Determine the (X, Y) coordinate at the center of the cell enclosing the given text.  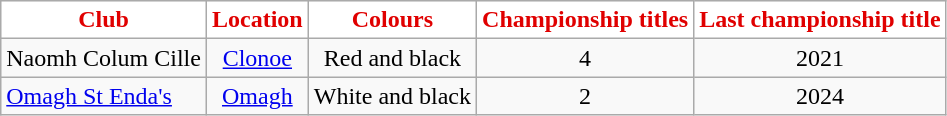
Location (257, 20)
2024 (820, 96)
2 (586, 96)
Omagh (257, 96)
Red and black (392, 58)
Clonoe (257, 58)
Colours (392, 20)
White and black (392, 96)
Championship titles (586, 20)
4 (586, 58)
Last championship title (820, 20)
2021 (820, 58)
Naomh Colum Cille (104, 58)
Club (104, 20)
Omagh St Enda's (104, 96)
